Return the [x, y] coordinate for the center point of the cell that contains the specified text.  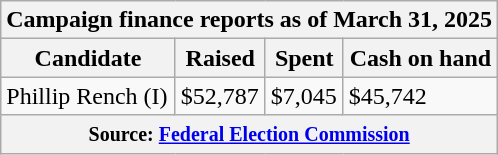
Phillip Rench (I) [88, 96]
$52,787 [220, 96]
Cash on hand [420, 58]
Raised [220, 58]
Campaign finance reports as of March 31, 2025 [250, 20]
Source: Federal Election Commission [250, 134]
Candidate [88, 58]
Spent [304, 58]
$45,742 [420, 96]
$7,045 [304, 96]
